Search for the cell housing the specified text and yield its (x, y) center coordinate. 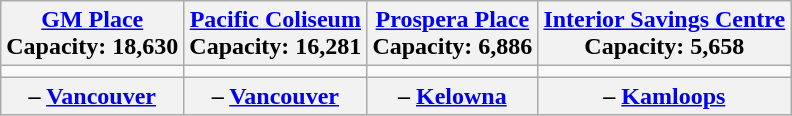
– Kamloops (664, 96)
– Kelowna (452, 96)
Interior Savings CentreCapacity: 5,658 (664, 34)
Pacific ColiseumCapacity: 16,281 (276, 34)
Prospera PlaceCapacity: 6,886 (452, 34)
GM PlaceCapacity: 18,630 (92, 34)
